Provide the (X, Y) coordinate of the cell's center where the given text is located.  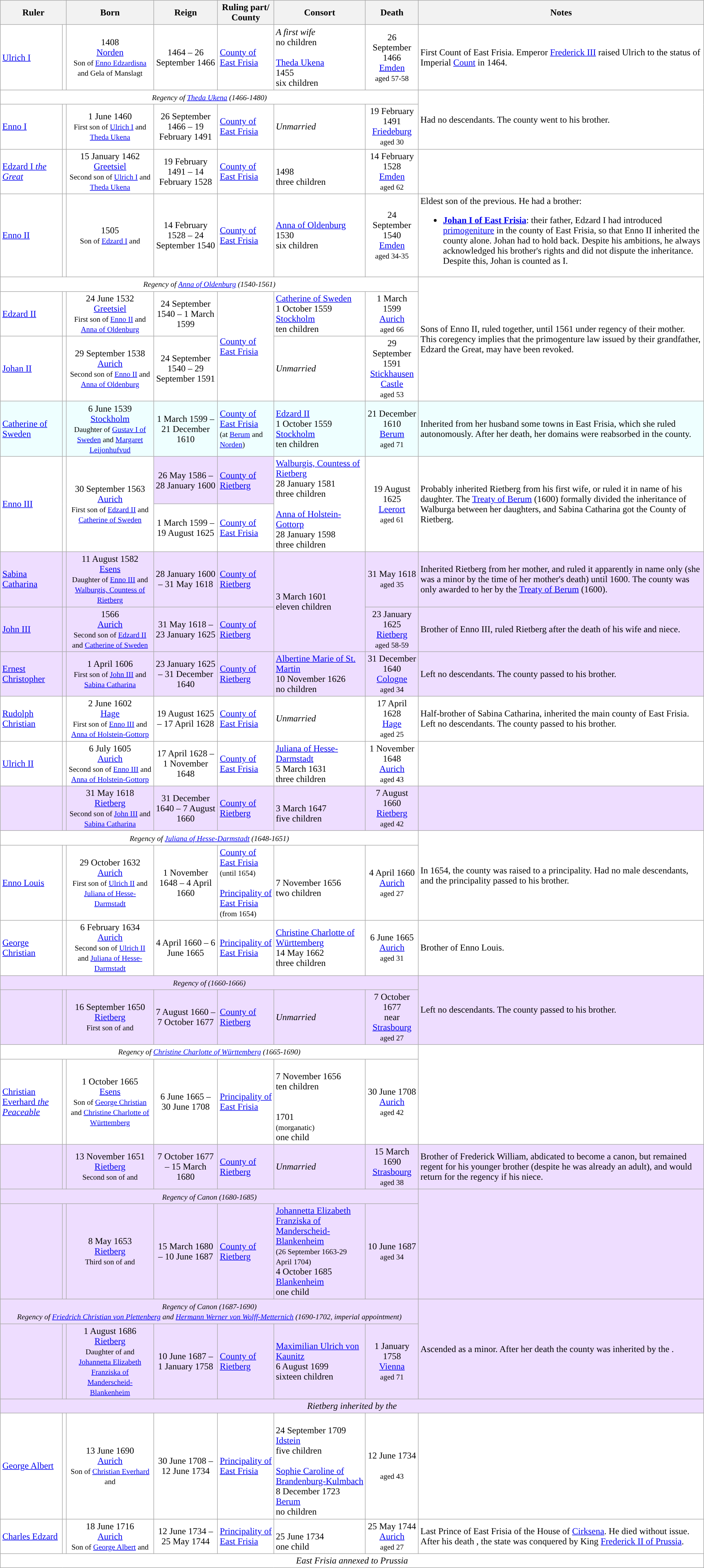
1505Son of Edzard I and (110, 236)
Johan II (32, 369)
First Count of East Frisia. Emperor Frederick III raised Ulrich to the status of Imperial Count in 1464. (561, 57)
Regency of (1660-1666) (209, 982)
Enno Louis (32, 883)
Regency of Anna of Oldenburg (1540-1561) (209, 284)
30 June 1708Aurichaged 42 (392, 1102)
24 June 1532GreetsielFirst son of Enno II and Anna of Oldenburg (110, 314)
Consort (320, 13)
Walburgis, Countess of Rietberg28 January 1581three children Anna of Holstein-Gottorp28 January 1598three children (320, 504)
29 October 1632AurichFirst son of Ulrich II and Juliana of Hesse-Darmstadt (110, 883)
14 February 1528Emdenaged 62 (392, 172)
16 September 1650RietbergFirst son of and (110, 1017)
Notes (561, 13)
A first wifeno childrenTheda Ukena1455six children (320, 57)
7 October 1677 – 15 March 1680 (186, 1166)
1 November 1648 – 4 April 1660 (186, 883)
24 September 1540Emdenaged 34-35 (392, 236)
4 April 1660 – 6 June 1665 (186, 948)
13 June 1690AurichSon of Christian Everhard and (110, 1466)
1 October 1665EsensSon of George Christian and Christine Charlotte of Württemberg (110, 1102)
14 February 1528 – 24 September 1540 (186, 236)
1498three children (320, 172)
28 January 1600 – 31 May 1618 (186, 579)
East Frisia annexed to Prussia (352, 1561)
County of East Frisia(until 1654)Principality of East Frisia(from 1654) (246, 883)
Catherine of Sweden (32, 429)
26 May 1586 – 28 January 1600 (186, 480)
1 April 1606First son of John III and Sabina Catharina (110, 674)
29 September 1591Stickhausen Castleaged 53 (392, 369)
7 November 1656two children (320, 883)
31 May 1618RietbergSecond son of John III and Sabina Catharina (110, 808)
11 August 1582EsensDaughter of Enno III and Walburgis, Countess of Rietberg (110, 579)
Had no descendants. The county went to his brother. (561, 120)
24 September 1540 – 29 September 1591 (186, 369)
24 September 1540 – 1 March 1599 (186, 314)
6 June 1539StockholmDaughter of Gustav I of Sweden and Margaret Leijonhufvud (110, 429)
Rudolph Christian (32, 719)
25 May 1744Aurichaged 27 (392, 1536)
Edzard II (32, 314)
George Christian (32, 948)
4 April 1660Aurichaged 27 (392, 883)
23 January 1625 – 31 December 1640 (186, 674)
1 March 1599 – 21 December 1610 (186, 429)
1 January 1758Viennaaged 71 (392, 1361)
24 September 1709Idsteinfive childrenSophie Caroline of Brandenburg-Kulmbach8 December 1723Berumno children (320, 1466)
30 September 1563AurichFirst son of Edzard II and Catherine of Sweden (110, 504)
Ernest Christopher (32, 674)
1408NordenSon of Enno Edzardisna and Gela of Manslagt (110, 57)
Charles Edzard (32, 1536)
Brother of Enno III, ruled Rietberg after the death of his wife and niece. (561, 629)
31 May 1618 – 23 January 1625 (186, 629)
31 December 1640 – 7 August 1660 (186, 808)
8 May 1653RietbergThird son of and (110, 1251)
Regency of Christine Charlotte of Württemberg (1665-1690) (209, 1052)
7 August 1660Rietbergaged 42 (392, 808)
Born (110, 13)
15 March 1690Strasbourgaged 38 (392, 1166)
Enno III (32, 504)
7 October 1677near Strasbourgaged 27 (392, 1017)
26 September 1466Emdenaged 57-58 (392, 57)
Catherine of Sweden1 October 1559Stockholmten children (320, 314)
Brother of Enno Louis. (561, 948)
Ulrich II (32, 764)
26 September 1466 – 19 February 1491 (186, 126)
21 December 1610Berumaged 71 (392, 429)
23 January 1625Rietbergaged 58-59 (392, 629)
Edzard I the Great (32, 172)
12 June 1734aged 43 (392, 1466)
Maximilian Ulrich von Kaunitz6 August 1699sixteen children (320, 1361)
10 June 1687 – 1 January 1758 (186, 1361)
2 June 1602HageFirst son of Enno III and Anna of Holstein-Gottorp (110, 719)
George Albert (32, 1466)
15 January 1462GreetsielSecond son of Ulrich I and Theda Ukena (110, 172)
29 September 1538AurichSecond son of Enno II and Anna of Oldenburg (110, 369)
10 June 1687aged 34 (392, 1251)
Ruler (33, 13)
3 March 1647five children (320, 808)
17 April 1628Hageaged 25 (392, 719)
15 March 1680 – 10 June 1687 (186, 1251)
19 August 1625 – 17 April 1628 (186, 719)
6 June 1665 – 30 June 1708 (186, 1102)
Regency of Canon (1680-1685) (209, 1196)
12 June 1734 – 25 May 1744 (186, 1536)
Anna of Oldenburg1530six children (320, 236)
30 June 1708 – 12 June 1734 (186, 1466)
1 November 1648Aurichaged 43 (392, 764)
Regency of Juliana of Hesse-Darmstadt (1648-1651) (209, 838)
19 February 1491Friedeburgaged 30 (392, 126)
7 August 1660 – 7 October 1677 (186, 1017)
Regency of Theda Ukena (1466-1480) (209, 97)
Inherited from her husband some towns in East Frisia, which she ruled autonomously. After her death, her domains were reabsorbed in the county. (561, 429)
6 July 1605AurichSecond son of Enno III and Anna of Holstein-Gottorp (110, 764)
1 March 1599 – 19 August 1625 (186, 528)
John III (32, 629)
Death (392, 13)
1566AurichSecond son of Edzard II and Catherine of Sweden (110, 629)
6 February 1634AurichSecond son of Ulrich II and Juliana of Hesse-Darmstadt (110, 948)
Sabina Catharina (32, 579)
3 March 1601eleven children (320, 601)
Enno I (32, 126)
18 June 1716AurichSon of George Albert and (110, 1536)
31 December 1640Cologneaged 34 (392, 674)
Edzard II1 October 1559Stockholmten children (320, 429)
Half-brother of Sabina Catharina, inherited the main county of East Frisia. Left no descendants. The county passed to his brother. (561, 719)
19 February 1491 – 14 February 1528 (186, 172)
Juliana of Hesse-Darmstadt5 March 1631three children (320, 764)
Ulrich I (32, 57)
Reign (186, 13)
In 1654, the county was raised to a principality. Had no male descendants, and the principality passed to his brother. (561, 876)
19 August 1625Leerortaged 61 (392, 504)
Rietberg inherited by the (352, 1406)
6 June 1665Aurichaged 31 (392, 948)
Regency of Canon (1687-1690)Regency of Friedrich Christian von Plettenberg and Hermann Werner von Wolff-Metternich (1690-1702, imperial appointment) (209, 1311)
Enno II (32, 236)
Albertine Marie of St. Martin10 November 1626no children (320, 674)
7 November 1656ten children1701(morganatic)one child (320, 1102)
31 May 1618aged 35 (392, 579)
Christine Charlotte of Württemberg14 May 1662three children (320, 948)
Christian Everhard the Peaceable (32, 1102)
1 March 1599Aurichaged 66 (392, 314)
Ascended as a minor. After her death the county was inherited by the . (561, 1349)
Johannetta Elizabeth Franziska of Manderscheid-Blankenheim(26 September 1663-29 April 1704)4 October 1685Blankenheimone child (320, 1251)
17 April 1628 – 1 November 1648 (186, 764)
1 August 1686RietbergDaughter of and Johannetta Elizabeth Franziska of Manderscheid-Blankenheim (110, 1361)
1464 – 26 September 1466 (186, 57)
13 November 1651RietbergSecond son of and (110, 1166)
Ruling part/County (246, 13)
25 June 1734one child (320, 1536)
County of East Frisia(at Berum and Norden) (246, 429)
1 June 1460First son of Ulrich I and Theda Ukena (110, 126)
